Return the (X, Y) coordinate for the center point of the cell that contains the specified text.  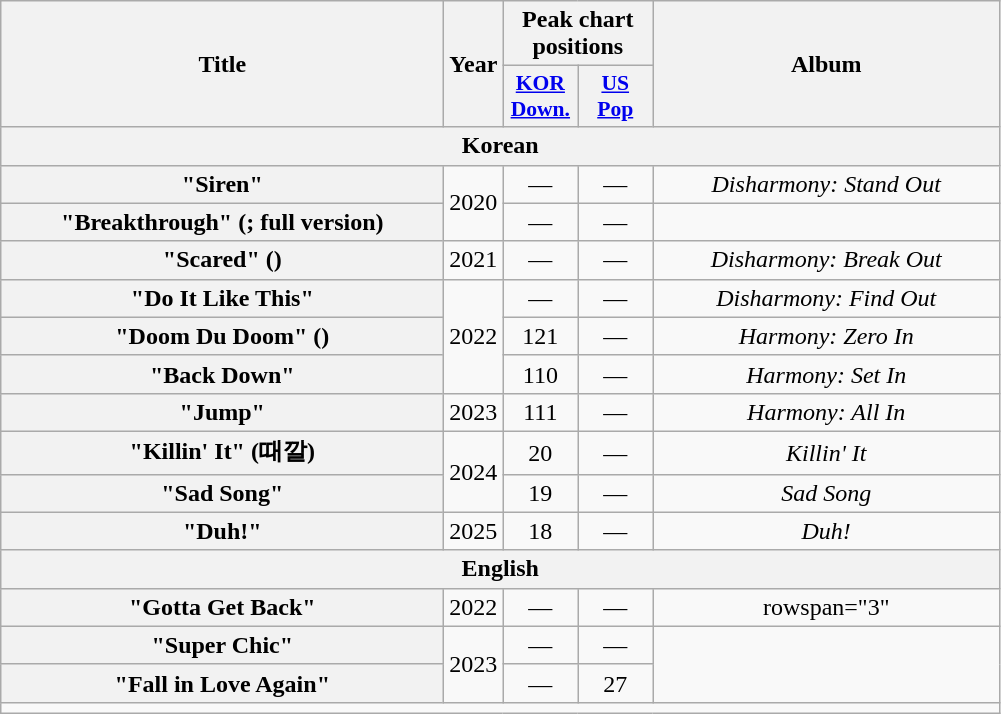
"Gotta Get Back" (222, 607)
2025 (474, 531)
KORDown. (540, 96)
"Fall in Love Again" (222, 683)
2021 (474, 260)
"Killin' It" (때깔) (222, 452)
Harmony: Zero In (826, 336)
2024 (474, 472)
"Doom Du Doom" () (222, 336)
27 (616, 683)
Duh! (826, 531)
20 (540, 452)
Korean (500, 146)
19 (540, 493)
121 (540, 336)
"Super Chic" (222, 645)
Killin' It (826, 452)
Disharmony: Find Out (826, 298)
"Do It Like This" (222, 298)
Title (222, 64)
"Scared" () (222, 260)
"Duh!" (222, 531)
"Siren" (222, 184)
Disharmony: Break Out (826, 260)
"Sad Song" (222, 493)
Harmony: All In (826, 412)
rowspan="3" (826, 607)
18 (540, 531)
Disharmony: Stand Out (826, 184)
Year (474, 64)
"Back Down" (222, 374)
USPop (616, 96)
111 (540, 412)
2020 (474, 203)
110 (540, 374)
"Breakthrough" (; full version) (222, 222)
Harmony: Set In (826, 374)
Album (826, 64)
"Jump" (222, 412)
English (500, 569)
Peak chart positions (578, 34)
Sad Song (826, 493)
